Find where the given text appears and provide that cell's center as [X, Y] coordinate. 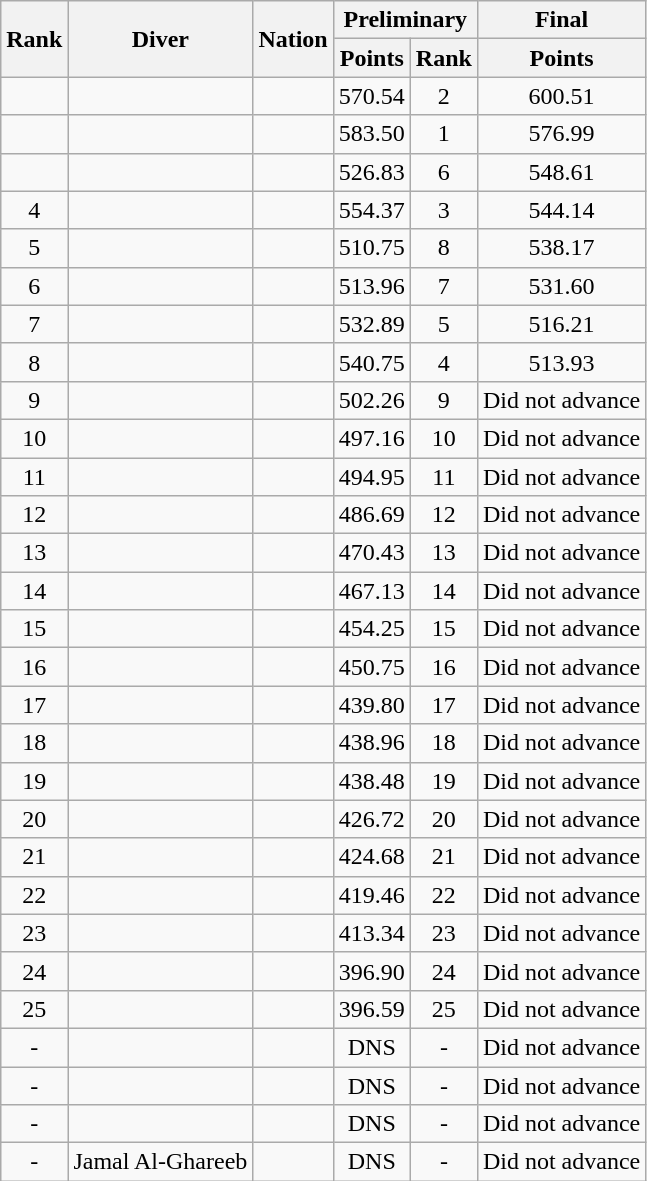
570.54 [372, 96]
583.50 [372, 134]
486.69 [372, 515]
548.61 [561, 172]
502.26 [372, 400]
Diver [160, 39]
494.95 [372, 477]
497.16 [372, 438]
600.51 [561, 96]
438.96 [372, 743]
3 [444, 210]
426.72 [372, 819]
531.60 [561, 286]
Preliminary [405, 20]
526.83 [372, 172]
Final [561, 20]
424.68 [372, 857]
576.99 [561, 134]
1 [444, 134]
532.89 [372, 324]
516.21 [561, 324]
470.43 [372, 553]
538.17 [561, 248]
540.75 [372, 362]
419.46 [372, 895]
544.14 [561, 210]
554.37 [372, 210]
467.13 [372, 591]
450.75 [372, 667]
396.90 [372, 971]
Jamal Al-Ghareeb [160, 1162]
2 [444, 96]
513.96 [372, 286]
413.34 [372, 933]
438.48 [372, 781]
454.25 [372, 629]
439.80 [372, 705]
510.75 [372, 248]
513.93 [561, 362]
396.59 [372, 1009]
Nation [293, 39]
